Provide the (x, y) coordinate of the cell's center where the given text is located.  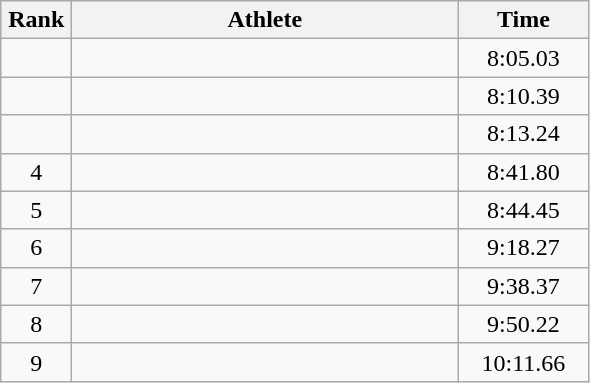
Athlete (265, 20)
8:44.45 (524, 210)
9:38.37 (524, 286)
8:10.39 (524, 96)
8:05.03 (524, 58)
9 (36, 362)
10:11.66 (524, 362)
9:50.22 (524, 324)
9:18.27 (524, 248)
Rank (36, 20)
6 (36, 248)
8:41.80 (524, 172)
8 (36, 324)
5 (36, 210)
4 (36, 172)
Time (524, 20)
7 (36, 286)
8:13.24 (524, 134)
